Return [X, Y] of the center of cell containing provided text 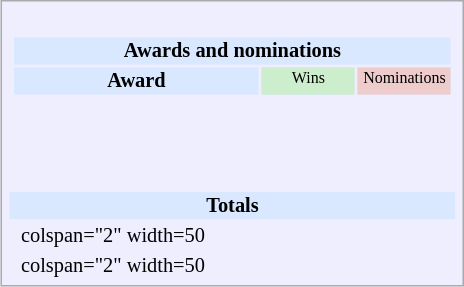
Awards and nominations [232, 50]
Totals [233, 206]
Wins [308, 80]
Award [136, 80]
Nominations [404, 80]
Awards and nominations Award Wins Nominations [233, 99]
